Extract the [x, y] coordinate from the center of the cell holding the provided text.  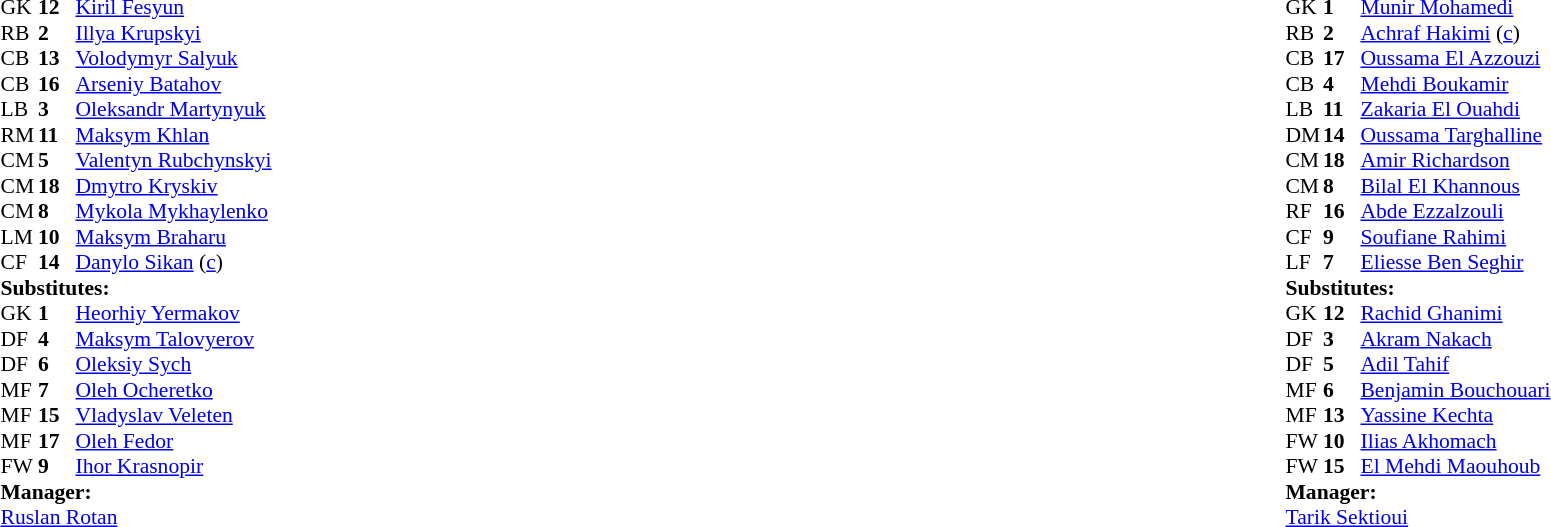
RM [19, 135]
Amir Richardson [1455, 161]
Valentyn Rubchynskyi [174, 161]
Maksym Talovyerov [174, 339]
Vladyslav Veleten [174, 415]
Ihor Krasnopir [174, 467]
Oleksiy Sych [174, 365]
Maksym Khlan [174, 135]
Arseniy Batahov [174, 84]
1 [57, 313]
LF [1304, 263]
Eliesse Ben Seghir [1455, 263]
Mykola Mykhaylenko [174, 211]
Oleh Ocheretko [174, 390]
Illya Krupskyi [174, 33]
Dmytro Kryskiv [174, 186]
Oussama El Azzouzi [1455, 59]
DM [1304, 135]
RF [1304, 211]
Mehdi Boukamir [1455, 84]
Rachid Ghanimi [1455, 313]
Yassine Kechta [1455, 415]
Oleh Fedor [174, 441]
12 [1342, 313]
Abde Ezzalzouli [1455, 211]
Volodymyr Salyuk [174, 59]
Ilias Akhomach [1455, 441]
Maksym Braharu [174, 237]
El Mehdi Maouhoub [1455, 467]
Danylo Sikan (c) [174, 263]
Zakaria El Ouahdi [1455, 109]
Achraf Hakimi (c) [1455, 33]
Benjamin Bouchouari [1455, 390]
Soufiane Rahimi [1455, 237]
Akram Nakach [1455, 339]
Oussama Targhalline [1455, 135]
Oleksandr Martynyuk [174, 109]
Bilal El Khannous [1455, 186]
Heorhiy Yermakov [174, 313]
Adil Tahif [1455, 365]
LM [19, 237]
